Scan for the cell matching the given text and deliver its [X, Y] coordinate at center. 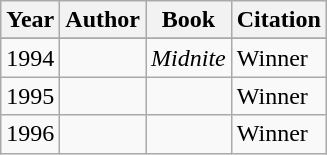
Citation [278, 20]
Book [189, 20]
1996 [30, 134]
Year [30, 20]
1995 [30, 96]
Midnite [189, 58]
Author [103, 20]
1994 [30, 58]
